Identify which cell holds the provided text, then report its (X, Y) central coordinate. 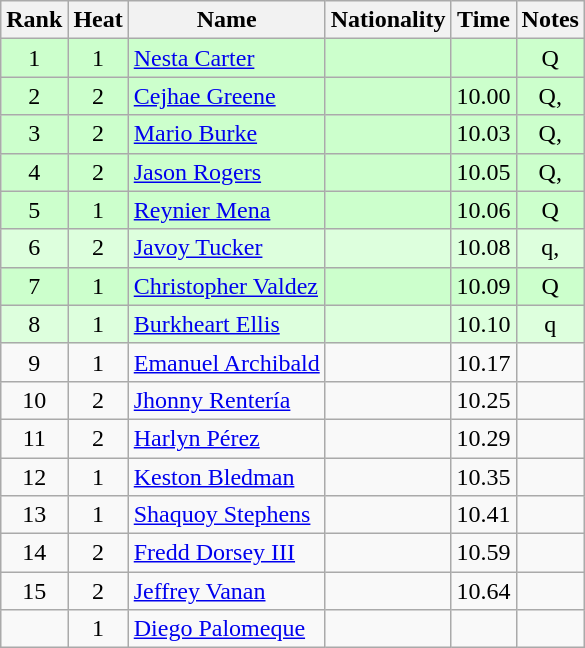
13 (34, 515)
Jason Rogers (226, 172)
10.41 (484, 515)
Fredd Dorsey III (226, 553)
10.17 (484, 362)
10.59 (484, 553)
Javoy Tucker (226, 248)
10.35 (484, 477)
Name (226, 20)
10.08 (484, 248)
8 (34, 324)
Jeffrey Vanan (226, 591)
Heat (98, 20)
Harlyn Pérez (226, 438)
Burkheart Ellis (226, 324)
5 (34, 210)
Emanuel Archibald (226, 362)
Rank (34, 20)
q, (550, 248)
10.05 (484, 172)
Shaquoy Stephens (226, 515)
10.00 (484, 96)
Reynier Mena (226, 210)
10.64 (484, 591)
Jhonny Rentería (226, 400)
10 (34, 400)
Time (484, 20)
Christopher Valdez (226, 286)
9 (34, 362)
15 (34, 591)
7 (34, 286)
10.10 (484, 324)
10.03 (484, 134)
Notes (550, 20)
12 (34, 477)
3 (34, 134)
Mario Burke (226, 134)
10.06 (484, 210)
4 (34, 172)
10.29 (484, 438)
q (550, 324)
10.25 (484, 400)
Nationality (388, 20)
Diego Palomeque (226, 629)
14 (34, 553)
10.09 (484, 286)
Keston Bledman (226, 477)
11 (34, 438)
Nesta Carter (226, 58)
Cejhae Greene (226, 96)
6 (34, 248)
